Output the (x, y) coordinate of the center of the cell containing the given text.  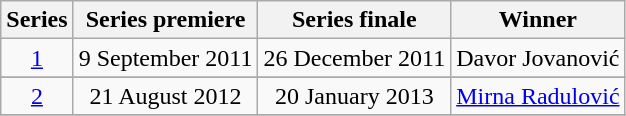
2 (37, 96)
Series (37, 20)
Series finale (354, 20)
Winner (538, 20)
1 (37, 58)
Series premiere (166, 20)
26 December 2011 (354, 58)
21 August 2012 (166, 96)
Mirna Radulović (538, 96)
9 September 2011 (166, 58)
Davor Jovanović (538, 58)
20 January 2013 (354, 96)
